Extract the (X, Y) coordinate from the center of the cell holding the provided text.  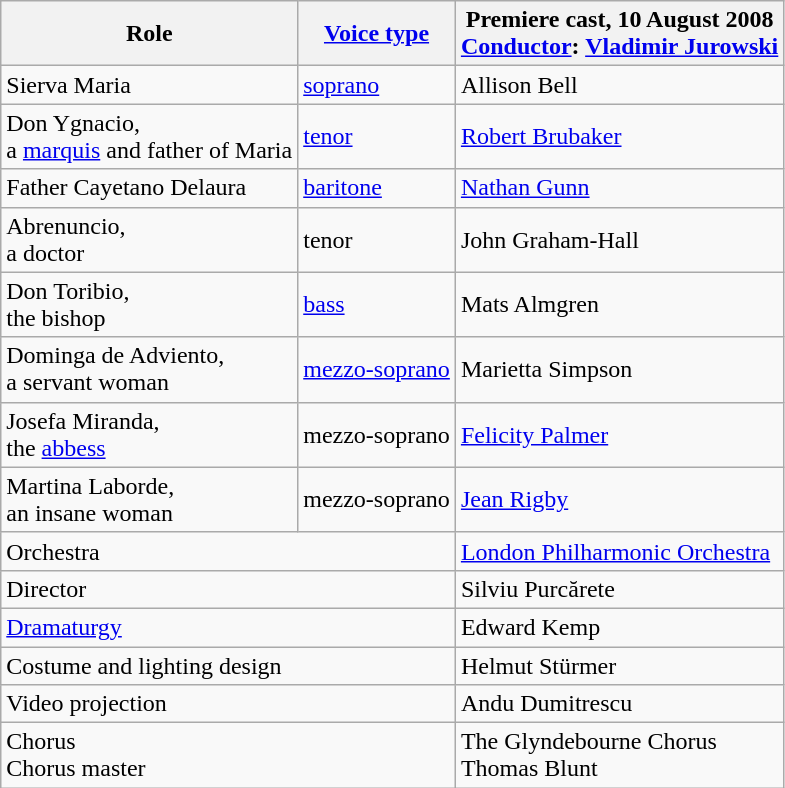
London Philharmonic Orchestra (619, 551)
baritone (377, 188)
bass (377, 304)
Robert Brubaker (619, 136)
Role (150, 34)
Helmut Stürmer (619, 665)
Dramaturgy (228, 627)
Don Ygnacio,a marquis and father of Maria (150, 136)
Orchestra (228, 551)
Don Toribio,the bishop (150, 304)
Dominga de Adviento,a servant woman (150, 370)
soprano (377, 85)
Costume and lighting design (228, 665)
The Glyndebourne ChorusThomas Blunt (619, 756)
Marietta Simpson (619, 370)
Josefa Miranda,the abbess (150, 434)
Sierva Maria (150, 85)
Nathan Gunn (619, 188)
Mats Almgren (619, 304)
Felicity Palmer (619, 434)
Silviu Purcărete (619, 589)
Edward Kemp (619, 627)
Premiere cast, 10 August 2008Conductor: Vladimir Jurowski (619, 34)
John Graham-Hall (619, 240)
Father Cayetano Delaura (150, 188)
Jean Rigby (619, 500)
Director (228, 589)
Voice type (377, 34)
Allison Bell (619, 85)
Video projection (228, 704)
Martina Laborde,an insane woman (150, 500)
Andu Dumitrescu (619, 704)
ChorusChorus master (228, 756)
Abrenuncio,a doctor (150, 240)
